Detect which cell encompasses the target text, then output its [x, y] center coordinate. 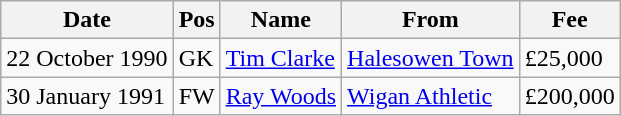
Tim Clarke [280, 58]
FW [196, 96]
22 October 1990 [87, 58]
Fee [570, 20]
Name [280, 20]
30 January 1991 [87, 96]
Halesowen Town [431, 58]
£25,000 [570, 58]
From [431, 20]
Pos [196, 20]
£200,000 [570, 96]
Wigan Athletic [431, 96]
Ray Woods [280, 96]
GK [196, 58]
Date [87, 20]
